Identify which cell holds the provided text, then report its [X, Y] central coordinate. 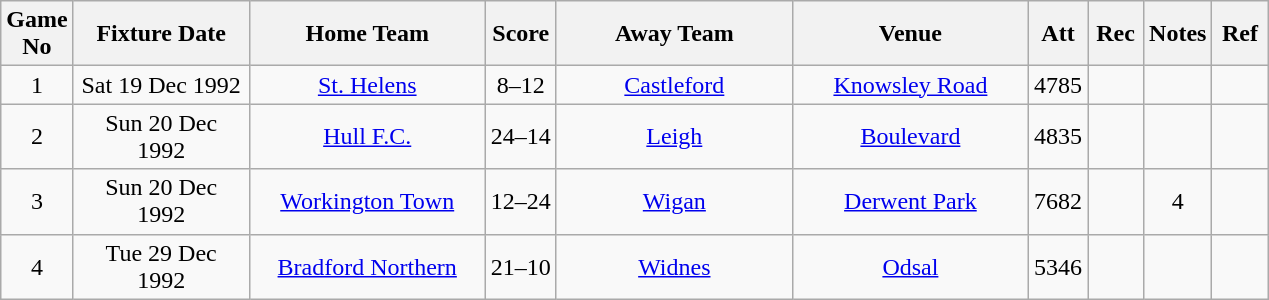
Hull F.C. [367, 136]
Knowsley Road [910, 85]
4785 [1058, 85]
Widnes [674, 266]
3 [37, 202]
8–12 [520, 85]
Derwent Park [910, 202]
21–10 [520, 266]
St. Helens [367, 85]
Game No [37, 34]
Score [520, 34]
4835 [1058, 136]
Rec [1116, 34]
Sat 19 Dec 1992 [161, 85]
12–24 [520, 202]
Castleford [674, 85]
24–14 [520, 136]
Workington Town [367, 202]
Leigh [674, 136]
Home Team [367, 34]
Bradford Northern [367, 266]
5346 [1058, 266]
Fixture Date [161, 34]
1 [37, 85]
Boulevard [910, 136]
7682 [1058, 202]
Wigan [674, 202]
Venue [910, 34]
Notes [1178, 34]
Odsal [910, 266]
Away Team [674, 34]
Att [1058, 34]
Ref [1240, 34]
Tue 29 Dec 1992 [161, 266]
2 [37, 136]
